Extract the [x, y] coordinate from the center of the cell holding the provided text.  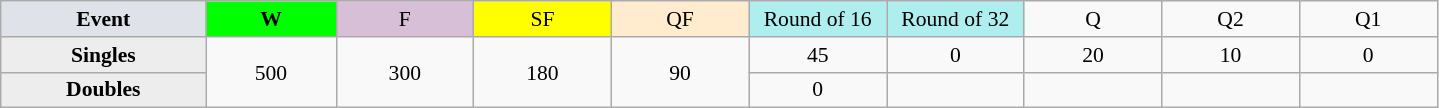
10 [1231, 55]
Event [104, 19]
F [405, 19]
Doubles [104, 90]
500 [271, 72]
45 [818, 55]
Q2 [1231, 19]
Round of 32 [955, 19]
Q1 [1368, 19]
Singles [104, 55]
180 [543, 72]
Q [1093, 19]
300 [405, 72]
Round of 16 [818, 19]
90 [680, 72]
QF [680, 19]
20 [1093, 55]
W [271, 19]
SF [543, 19]
